Scan for the cell matching the given text and deliver its [x, y] coordinate at center. 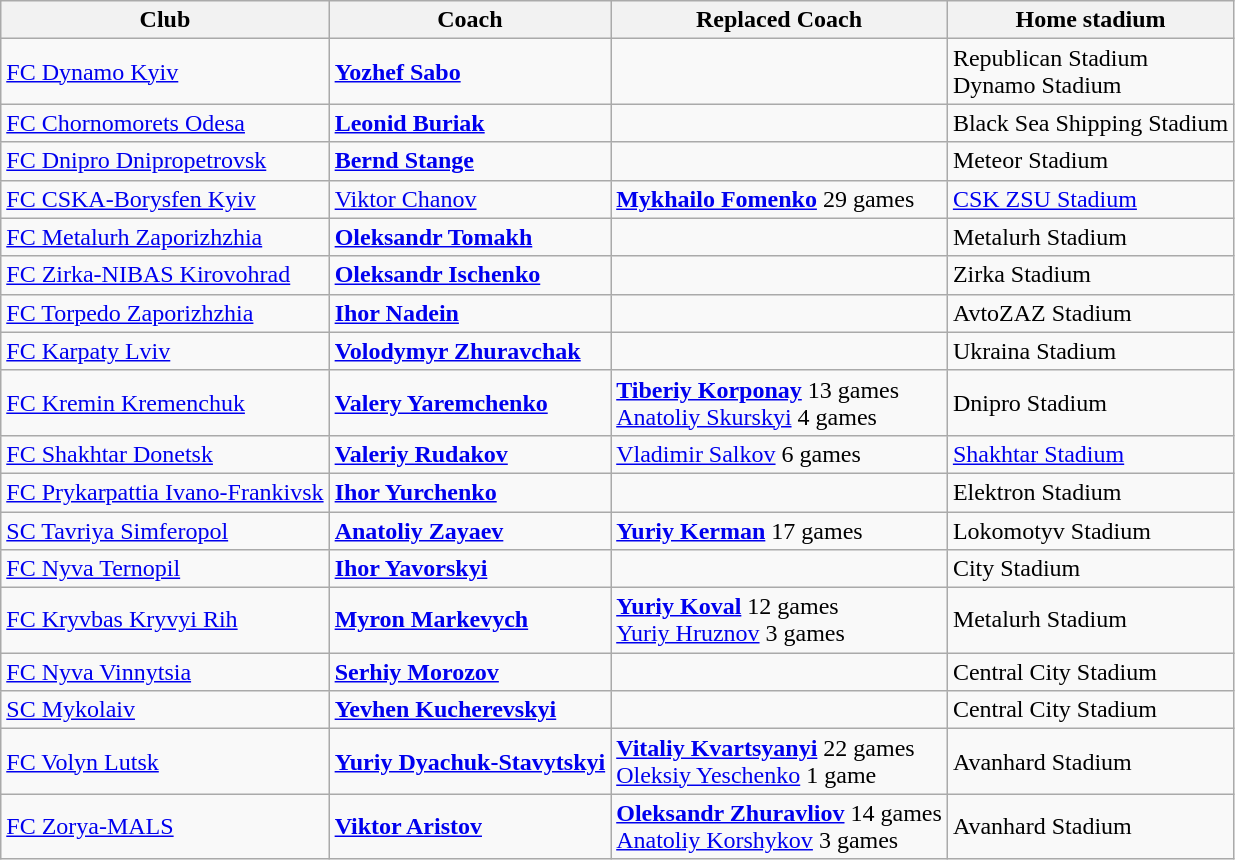
Myron Markevych [470, 620]
FC Nyva Ternopil [165, 569]
Serhiy Morozov [470, 672]
Viktor Aristov [470, 826]
Mykhailo Fomenko 29 games [780, 199]
Ihor Nadein [470, 313]
Yuriy Koval 12 games Yuriy Hruznov 3 games [780, 620]
Club [165, 20]
FC Kremin Kremenchuk [165, 402]
CSK ZSU Stadium [1090, 199]
FC Zirka-NIBAS Kirovohrad [165, 275]
Elektron Stadium [1090, 492]
FC Kryvbas Kryvyi Rih [165, 620]
Yevhen Kucherevskyi [470, 710]
AvtoZAZ Stadium [1090, 313]
Yozhef Sabo [470, 72]
Ihor Yurchenko [470, 492]
FC Nyva Vinnytsia [165, 672]
FC Zorya-MALS [165, 826]
FC Dnipro Dnipropetrovsk [165, 161]
FC Chornomorets Odesa [165, 123]
FC Dynamo Kyiv [165, 72]
Bernd Stange [470, 161]
FC Metalurh Zaporizhzhia [165, 237]
FC Torpedo Zaporizhzhia [165, 313]
FC Volyn Lutsk [165, 762]
Black Sea Shipping Stadium [1090, 123]
Republican StadiumDynamo Stadium [1090, 72]
Vitaliy Kvartsyanyi 22 games Oleksiy Yeschenko 1 game [780, 762]
Shakhtar Stadium [1090, 454]
Valeriy Rudakov [470, 454]
Meteor Stadium [1090, 161]
SC Tavriya Simferopol [165, 531]
FC Karpaty Lviv [165, 351]
Vladimir Salkov 6 games [780, 454]
Tiberiy Korponay 13 games Anatoliy Skurskyi 4 games [780, 402]
Dnipro Stadium [1090, 402]
Zirka Stadium [1090, 275]
Replaced Coach [780, 20]
Home stadium [1090, 20]
Oleksandr Zhuravliov 14 games Anatoliy Korshykov 3 games [780, 826]
FC CSKA-Borysfen Kyiv [165, 199]
Yuriy Kerman 17 games [780, 531]
Lokomotyv Stadium [1090, 531]
Valery Yaremchenko [470, 402]
SC Mykolaiv [165, 710]
FC Shakhtar Donetsk [165, 454]
Oleksandr Ischenko [470, 275]
Anatoliy Zayaev [470, 531]
Yuriy Dyachuk-Stavytskyi [470, 762]
Volodymyr Zhuravchak [470, 351]
Ukraina Stadium [1090, 351]
FC Prykarpattia Ivano-Frankivsk [165, 492]
Leonid Buriak [470, 123]
City Stadium [1090, 569]
Oleksandr Tomakh [470, 237]
Ihor Yavorskyi [470, 569]
Coach [470, 20]
Viktor Chanov [470, 199]
